From the cell containing the given text, extract its center point as (x, y) coordinate. 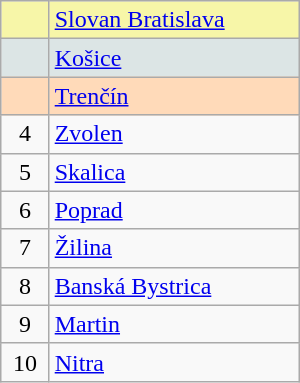
Žilina (174, 248)
Košice (174, 58)
10 (25, 362)
6 (25, 210)
9 (25, 324)
Nitra (174, 362)
4 (25, 134)
Poprad (174, 210)
Slovan Bratislava (174, 20)
Banská Bystrica (174, 286)
Zvolen (174, 134)
5 (25, 172)
Skalica (174, 172)
Trenčín (174, 96)
8 (25, 286)
7 (25, 248)
Martin (174, 324)
